Locate the cell with the specified text and output its [X, Y] center coordinate. 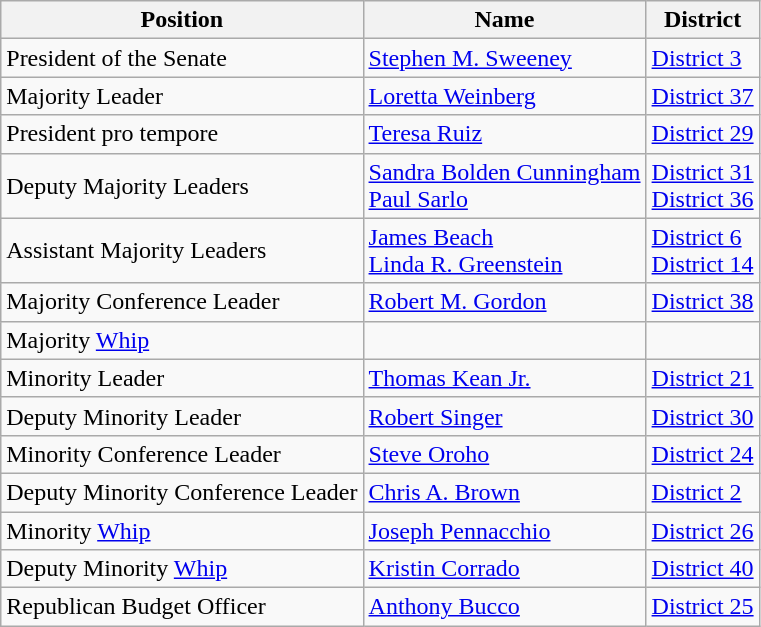
Robert M. Gordon [504, 302]
District 24 [702, 454]
Stephen M. Sweeney [504, 58]
Kristin Corrado [504, 569]
Minority Whip [182, 531]
District 38 [702, 302]
District 26 [702, 531]
Majority Leader [182, 96]
District 6District 14 [702, 250]
Minority Conference Leader [182, 454]
Anthony Bucco [504, 607]
Position [182, 20]
District 21 [702, 378]
Sandra Bolden CunninghamPaul Sarlo [504, 186]
Deputy Minority Leader [182, 416]
District 2 [702, 492]
Majority Whip [182, 340]
District [702, 20]
Assistant Majority Leaders [182, 250]
Loretta Weinberg [504, 96]
President of the Senate [182, 58]
Chris A. Brown [504, 492]
Steve Oroho [504, 454]
Deputy Minority Whip [182, 569]
District 31District 36 [702, 186]
District 25 [702, 607]
James BeachLinda R. Greenstein [504, 250]
District 3 [702, 58]
District 37 [702, 96]
Minority Leader [182, 378]
District 29 [702, 134]
Republican Budget Officer [182, 607]
President pro tempore [182, 134]
Deputy Minority Conference Leader [182, 492]
Thomas Kean Jr. [504, 378]
Teresa Ruiz [504, 134]
District 40 [702, 569]
Robert Singer [504, 416]
Majority Conference Leader [182, 302]
Name [504, 20]
Deputy Majority Leaders [182, 186]
District 30 [702, 416]
Joseph Pennacchio [504, 531]
